Scan for the cell matching the given text and deliver its [X, Y] coordinate at center. 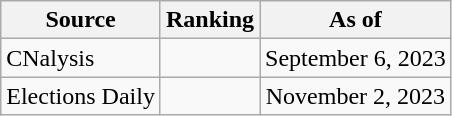
CNalysis [81, 58]
Ranking [210, 20]
Elections Daily [81, 96]
Source [81, 20]
As of [356, 20]
November 2, 2023 [356, 96]
September 6, 2023 [356, 58]
